Detect which cell encompasses the target text, then output its (X, Y) center coordinate. 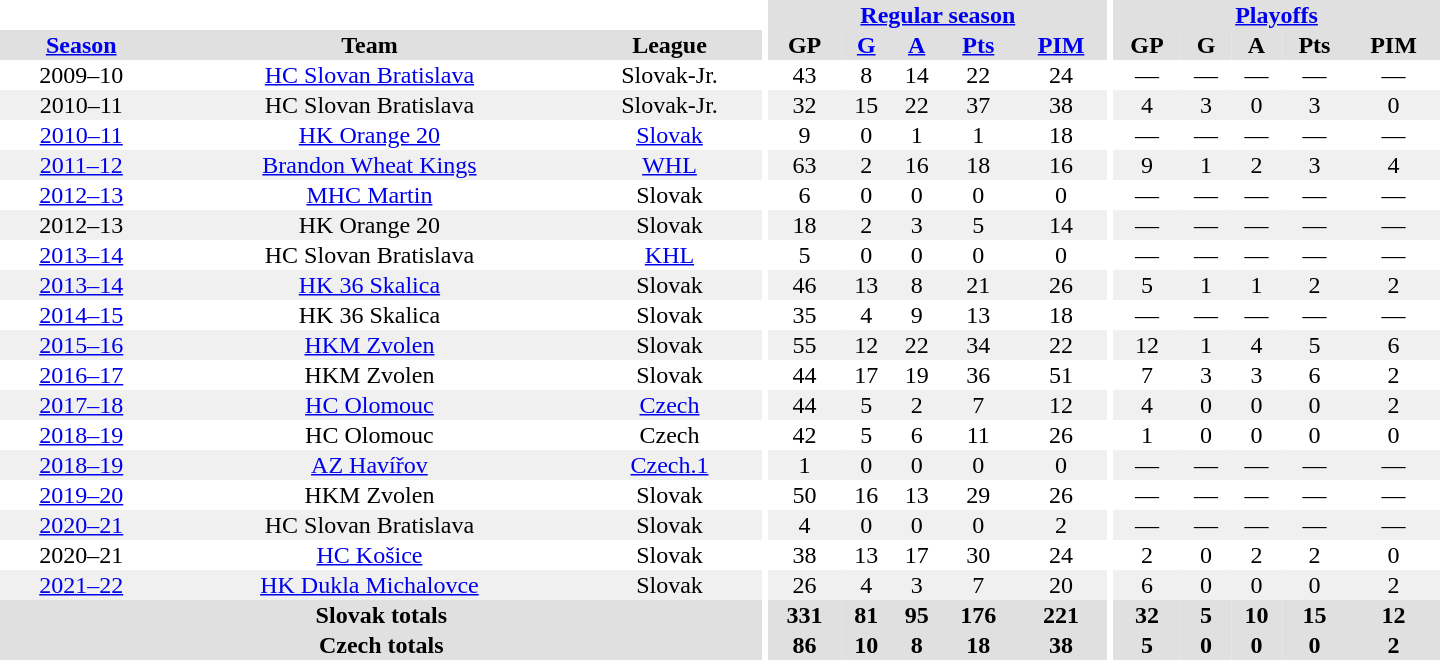
AZ Havířov (369, 465)
MHC Martin (369, 195)
221 (1062, 615)
KHL (669, 255)
Czech.1 (669, 465)
Season (81, 45)
Team (369, 45)
42 (804, 435)
20 (1062, 585)
2019–20 (81, 495)
2015–16 (81, 345)
37 (978, 105)
50 (804, 495)
43 (804, 75)
2016–17 (81, 375)
35 (804, 315)
11 (978, 435)
36 (978, 375)
2011–12 (81, 165)
WHL (669, 165)
2014–15 (81, 315)
21 (978, 285)
331 (804, 615)
Playoffs (1276, 15)
29 (978, 495)
Brandon Wheat Kings (369, 165)
55 (804, 345)
46 (804, 285)
30 (978, 555)
19 (916, 375)
League (669, 45)
2017–18 (81, 405)
176 (978, 615)
63 (804, 165)
2021–22 (81, 585)
Czech totals (382, 645)
Regular season (938, 15)
51 (1062, 375)
81 (866, 615)
86 (804, 645)
95 (916, 615)
34 (978, 345)
Slovak totals (382, 615)
HK Dukla Michalovce (369, 585)
2009–10 (81, 75)
HC Košice (369, 555)
